Search for the cell housing the specified text and yield its [x, y] center coordinate. 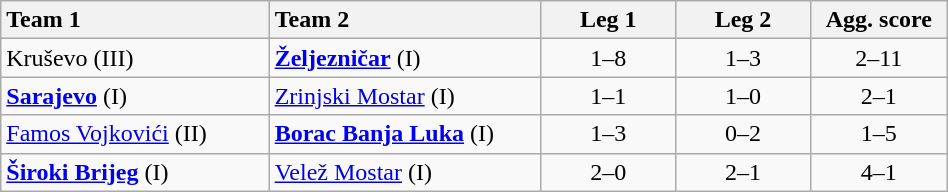
1–8 [608, 58]
Kruševo (III) [135, 58]
Velež Mostar (I) [405, 172]
Željezničar (I) [405, 58]
Team 2 [405, 20]
Široki Brijeg (I) [135, 172]
Leg 1 [608, 20]
Agg. score [878, 20]
Leg 2 [744, 20]
Sarajevo (I) [135, 96]
4–1 [878, 172]
1–5 [878, 134]
Borac Banja Luka (I) [405, 134]
2–11 [878, 58]
2–0 [608, 172]
Famos Vojkovići (II) [135, 134]
1–1 [608, 96]
Zrinjski Mostar (I) [405, 96]
Team 1 [135, 20]
1–0 [744, 96]
0–2 [744, 134]
